Search for the cell housing the specified text and yield its [X, Y] center coordinate. 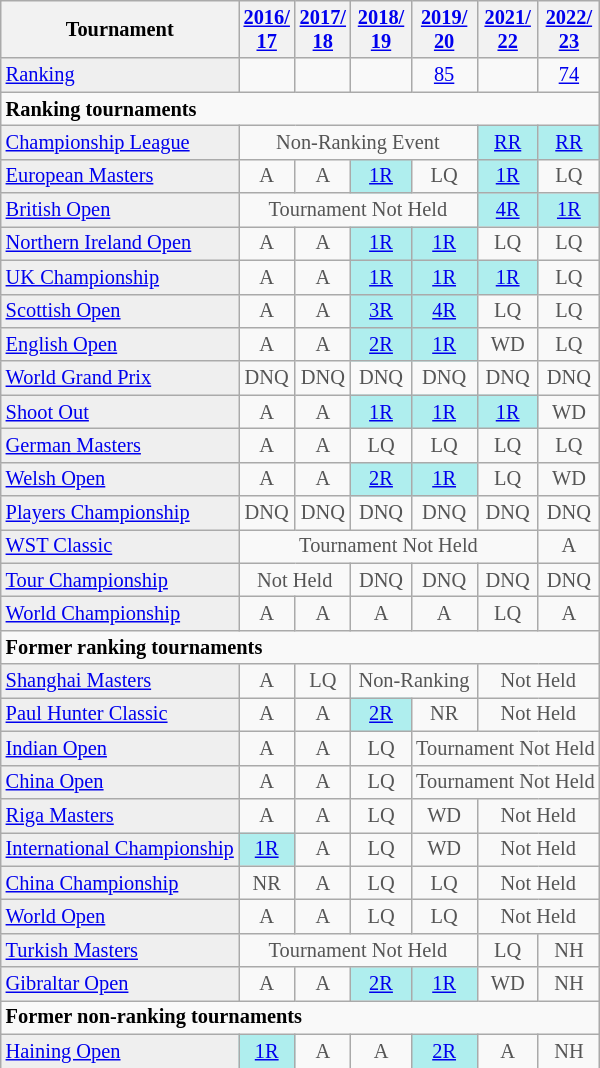
Former non-ranking tournaments [300, 1017]
Welsh Open [120, 479]
Indian Open [120, 748]
China Open [120, 782]
Former ranking tournaments [300, 647]
World Open [120, 916]
85 [444, 75]
British Open [120, 210]
Championship League [120, 142]
Gibraltar Open [120, 984]
Non-Ranking Event [358, 142]
Riga Masters [120, 815]
Turkish Masters [120, 950]
Tournament [120, 29]
2017/18 [323, 29]
74 [568, 75]
Tour Championship [120, 580]
English Open [120, 344]
Northern Ireland Open [120, 243]
European Masters [120, 176]
World Championship [120, 613]
2021/22 [508, 29]
2016/17 [267, 29]
Shanghai Masters [120, 681]
Shoot Out [120, 412]
China Championship [120, 883]
Haining Open [120, 1051]
Paul Hunter Classic [120, 714]
2022/23 [568, 29]
UK Championship [120, 277]
International Championship [120, 849]
2019/20 [444, 29]
WST Classic [120, 546]
World Grand Prix [120, 378]
Scottish Open [120, 311]
3R [381, 311]
German Masters [120, 445]
Non-Ranking [414, 681]
Players Championship [120, 513]
Ranking tournaments [300, 109]
Ranking [120, 75]
2018/19 [381, 29]
